Identify which cell holds the provided text, then report its (x, y) central coordinate. 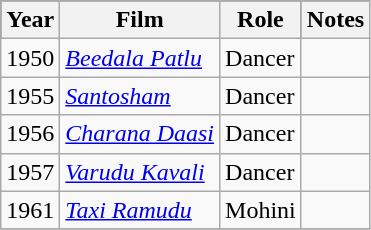
1956 (30, 134)
Role (261, 20)
1961 (30, 210)
Mohini (261, 210)
1950 (30, 58)
Notes (335, 20)
1955 (30, 96)
Taxi Ramudu (140, 210)
Charana Daasi (140, 134)
Year (30, 20)
1957 (30, 172)
Varudu Kavali (140, 172)
Santosham (140, 96)
Film (140, 20)
Beedala Patlu (140, 58)
